Search for the cell housing the specified text and yield its (x, y) center coordinate. 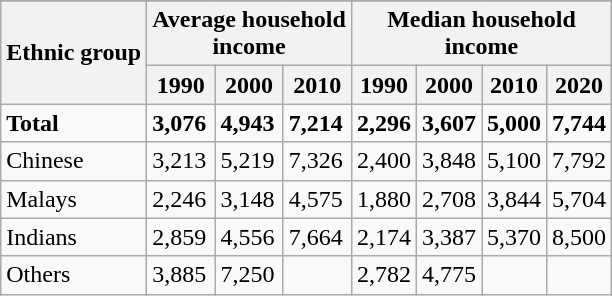
2,400 (384, 161)
Malays (74, 199)
2,246 (181, 199)
7,792 (580, 161)
7,250 (249, 275)
Average householdincome (250, 34)
3,387 (448, 237)
5,100 (514, 161)
2,782 (384, 275)
Ethnic group (74, 52)
7,214 (317, 123)
4,943 (249, 123)
3,076 (181, 123)
5,000 (514, 123)
1,880 (384, 199)
5,704 (580, 199)
4,575 (317, 199)
5,370 (514, 237)
4,556 (249, 237)
Total (74, 123)
8,500 (580, 237)
5,219 (249, 161)
2,708 (448, 199)
2,859 (181, 237)
Indians (74, 237)
7,326 (317, 161)
7,664 (317, 237)
3,848 (448, 161)
3,213 (181, 161)
3,885 (181, 275)
3,148 (249, 199)
2020 (580, 85)
3,844 (514, 199)
Others (74, 275)
2,296 (384, 123)
4,775 (448, 275)
Chinese (74, 161)
3,607 (448, 123)
7,744 (580, 123)
Median householdincome (481, 34)
2,174 (384, 237)
